Determine the (x, y) coordinate at the center of the cell enclosing the given text.  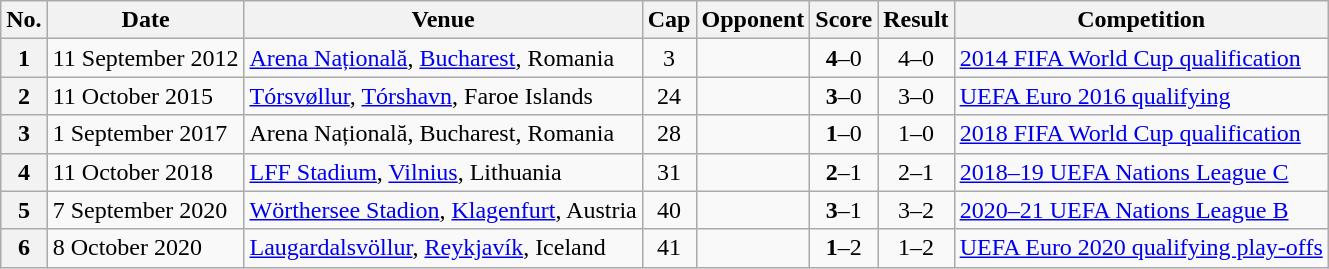
Result (916, 20)
2020–21 UEFA Nations League B (1141, 210)
Date (146, 20)
1 September 2017 (146, 134)
Cap (669, 20)
2 (24, 96)
LFF Stadium, Vilnius, Lithuania (443, 172)
UEFA Euro 2020 qualifying play-offs (1141, 248)
8 October 2020 (146, 248)
Tórsvøllur, Tórshavn, Faroe Islands (443, 96)
5 (24, 210)
Score (844, 20)
6 (24, 248)
11 October 2015 (146, 96)
40 (669, 210)
3–2 (916, 210)
7 September 2020 (146, 210)
UEFA Euro 2016 qualifying (1141, 96)
1 (24, 58)
Venue (443, 20)
11 September 2012 (146, 58)
2018 FIFA World Cup qualification (1141, 134)
Opponent (753, 20)
2014 FIFA World Cup qualification (1141, 58)
No. (24, 20)
24 (669, 96)
4 (24, 172)
2018–19 UEFA Nations League C (1141, 172)
Laugardalsvöllur, Reykjavík, Iceland (443, 248)
Competition (1141, 20)
Wörthersee Stadion, Klagenfurt, Austria (443, 210)
28 (669, 134)
11 October 2018 (146, 172)
3–1 (844, 210)
31 (669, 172)
41 (669, 248)
